Find where the given text appears and provide that cell's center as [x, y] coordinate. 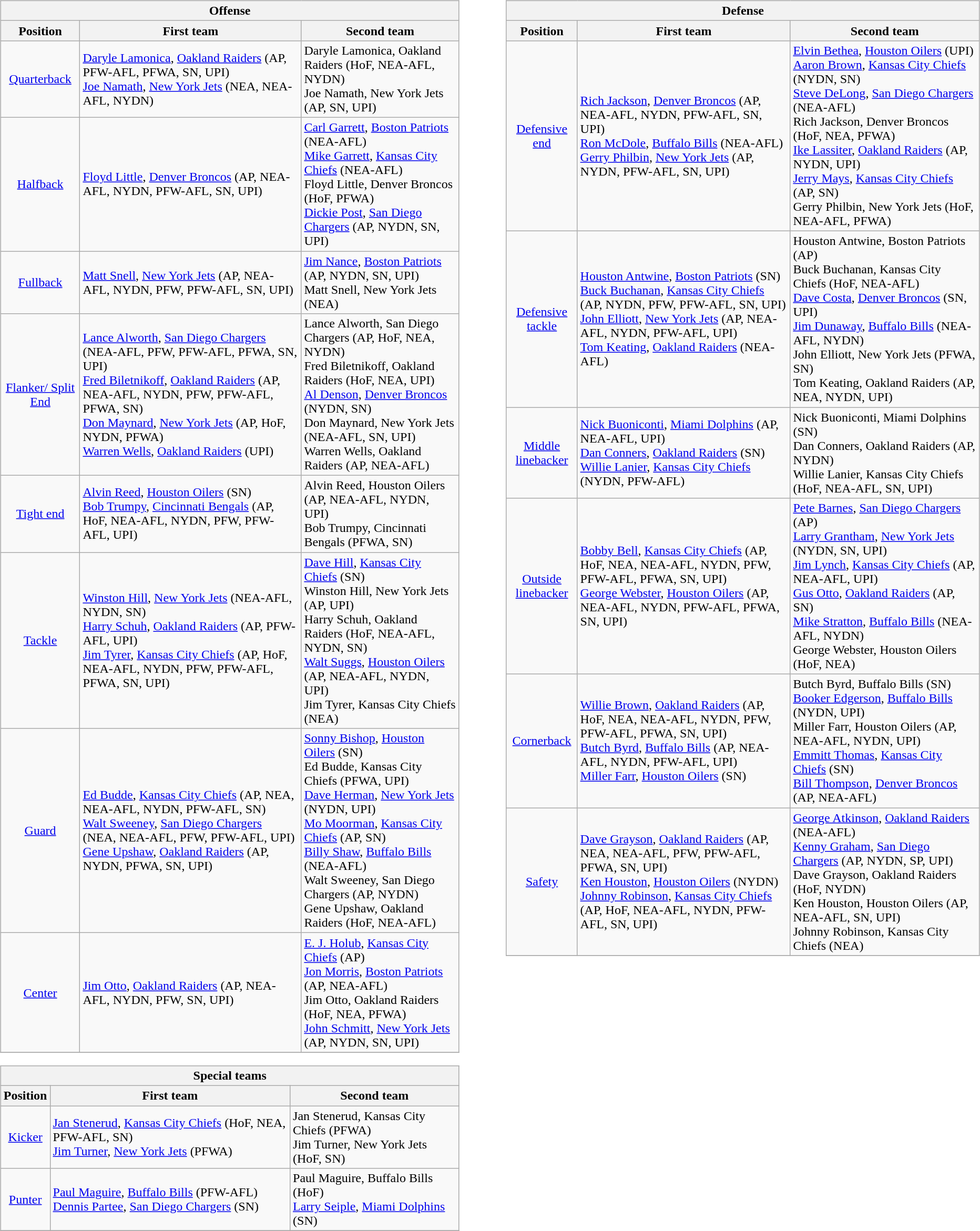
Fullback [40, 283]
Quarterback [40, 79]
Halfback [40, 184]
Punter [25, 1199]
Daryle Lamonica, Oakland Raiders (HoF, NEA-AFL, NYDN) Joe Namath, New York Jets (AP, SN, UPI) [380, 79]
Cornerback [542, 741]
Matt Snell, New York Jets (AP, NEA-AFL, NYDN, PFW, PFW-AFL, SN, UPI) [190, 283]
Nick Buoniconti, Miami Dolphins (SN) Dan Conners, Oakland Raiders (AP, NYDN) Willie Lanier, Kansas City Chiefs (HoF, NEA-AFL, SN, UPI) [885, 452]
Paul Maguire, Buffalo Bills (HoF) Larry Seiple, Miami Dolphins (SN) [375, 1199]
Defensive tackle [542, 319]
Jim Otto, Oakland Raiders (AP, NEA-AFL, NYDN, PFW, SN, UPI) [190, 992]
Safety [542, 882]
Offense [230, 11]
Kicker [25, 1137]
Jan Stenerud, Kansas City Chiefs (PFWA) Jim Turner, New York Jets (HoF, SN) [375, 1137]
Special teams [230, 1075]
Tackle [40, 640]
Outside linebacker [542, 587]
Flanker/ Split End [40, 395]
Tight end [40, 514]
Defense [743, 11]
Alvin Reed, Houston Oilers (SN) Bob Trumpy, Cincinnati Bengals (AP, HoF, NEA-AFL, NYDN, PFW, PFW-AFL, UPI) [190, 514]
Alvin Reed, Houston Oilers (AP, NEA-AFL, NYDN, UPI) Bob Trumpy, Cincinnati Bengals (PFWA, SN) [380, 514]
Jan Stenerud, Kansas City Chiefs (HoF, NEA, PFW-AFL, SN) Jim Turner, New York Jets (PFWA) [170, 1137]
Defensive end [542, 136]
Guard [40, 830]
Center [40, 992]
Middle linebacker [542, 452]
Nick Buoniconti, Miami Dolphins (AP, NEA-AFL, UPI) Dan Conners, Oakland Raiders (SN) Willie Lanier, Kansas City Chiefs (NYDN, PFW-AFL) [683, 452]
Daryle Lamonica, Oakland Raiders (AP, PFW-AFL, PFWA, SN, UPI) Joe Namath, New York Jets (NEA, NEA-AFL, NYDN) [190, 79]
Paul Maguire, Buffalo Bills (PFW-AFL) Dennis Partee, San Diego Chargers (SN) [170, 1199]
Jim Nance, Boston Patriots (AP, NYDN, SN, UPI) Matt Snell, New York Jets (NEA) [380, 283]
Floyd Little, Denver Broncos (AP, NEA-AFL, NYDN, PFW-AFL, SN, UPI) [190, 184]
